Search for the cell housing the specified text and yield its (x, y) center coordinate. 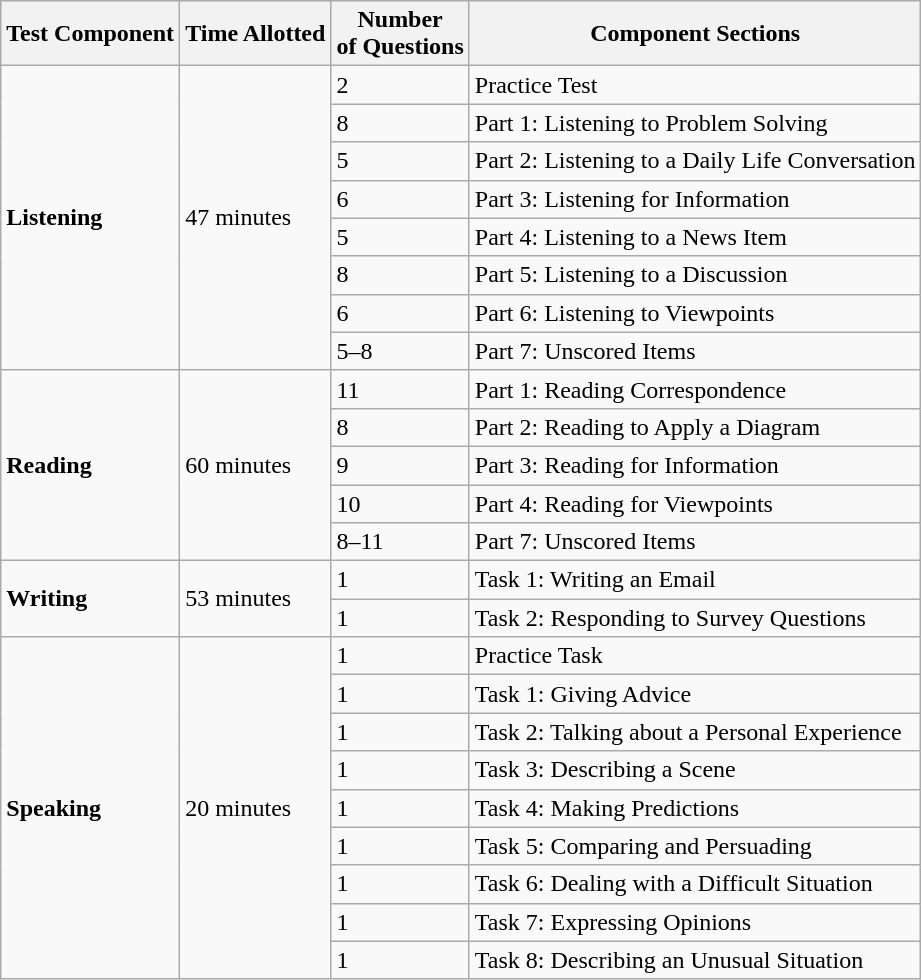
8–11 (400, 542)
Component Sections (695, 34)
Part 3: Listening for Information (695, 199)
Practice Test (695, 85)
Reading (90, 465)
Part 1: Reading Correspondence (695, 389)
Part 4: Listening to a News Item (695, 237)
Part 2: Listening to a Daily Life Conversation (695, 161)
20 minutes (256, 808)
Part 1: Listening to Problem Solving (695, 123)
60 minutes (256, 465)
47 minutes (256, 218)
Numberof Questions (400, 34)
Task 6: Dealing with a Difficult Situation (695, 884)
Part 3: Reading for Information (695, 465)
Test Component (90, 34)
Task 7: Expressing Opinions (695, 922)
Task 1: Giving Advice (695, 694)
2 (400, 85)
9 (400, 465)
5–8 (400, 351)
Task 3: Describing a Scene (695, 770)
11 (400, 389)
Part 5: Listening to a Discussion (695, 275)
Time Allotted (256, 34)
Practice Task (695, 656)
Task 5: Comparing and Persuading (695, 846)
53 minutes (256, 599)
Listening (90, 218)
Task 1: Writing an Email (695, 580)
Part 4: Reading for Viewpoints (695, 503)
Part 6: Listening to Viewpoints (695, 313)
Task 8: Describing an Unusual Situation (695, 960)
Writing (90, 599)
Task 2: Talking about a Personal Experience (695, 732)
Task 2: Responding to Survey Questions (695, 618)
10 (400, 503)
Part 2: Reading to Apply a Diagram (695, 427)
Task 4: Making Predictions (695, 808)
Speaking (90, 808)
